From the cell containing the given text, extract its center point as (X, Y) coordinate. 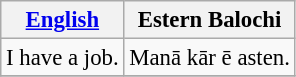
I have a job. (62, 58)
Manā kār ē asten. (210, 58)
English (62, 20)
Estern Balochi (210, 20)
